Return the [X, Y] coordinate for the center point of the cell that contains the specified text.  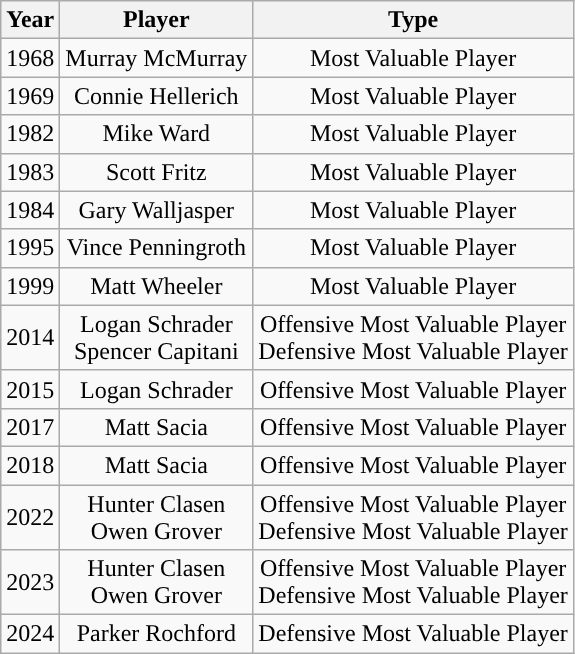
Matt Wheeler [156, 286]
1983 [30, 172]
2014 [30, 338]
1982 [30, 134]
Gary Walljasper [156, 210]
2017 [30, 427]
Vince Penningroth [156, 248]
1968 [30, 58]
2024 [30, 634]
2015 [30, 389]
Logan Schrader [156, 389]
Logan SchraderSpencer Capitani [156, 338]
Player [156, 20]
2023 [30, 582]
Scott Fritz [156, 172]
1969 [30, 96]
1984 [30, 210]
Year [30, 20]
Murray McMurray [156, 58]
Defensive Most Valuable Player [414, 634]
2022 [30, 516]
Parker Rochford [156, 634]
1999 [30, 286]
Connie Hellerich [156, 96]
Mike Ward [156, 134]
2018 [30, 465]
1995 [30, 248]
Type [414, 20]
